Find where the given text appears and provide that cell's center as (x, y) coordinate. 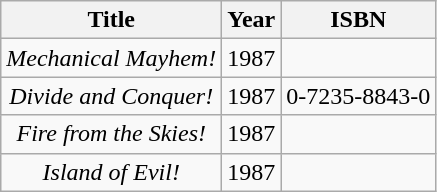
Island of Evil! (112, 172)
Divide and Conquer! (112, 96)
Year (252, 20)
Fire from the Skies! (112, 134)
Title (112, 20)
0-7235-8843-0 (358, 96)
ISBN (358, 20)
Mechanical Mayhem! (112, 58)
